Search for the cell housing the specified text and yield its (x, y) center coordinate. 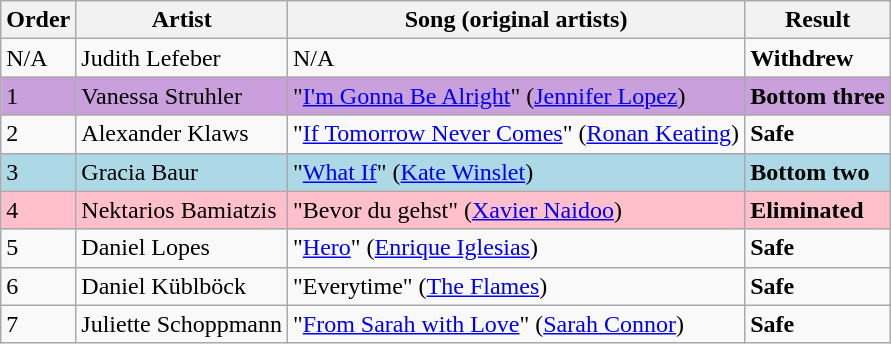
"What If" (Kate Winslet) (516, 172)
Juliette Schoppmann (182, 324)
"Everytime" (The Flames) (516, 286)
Result (818, 20)
1 (38, 96)
5 (38, 248)
4 (38, 210)
Daniel Küblböck (182, 286)
Bottom three (818, 96)
Alexander Klaws (182, 134)
2 (38, 134)
Nektarios Bamiatzis (182, 210)
"Hero" (Enrique Iglesias) (516, 248)
Daniel Lopes (182, 248)
Judith Lefeber (182, 58)
"From Sarah with Love" (Sarah Connor) (516, 324)
"If Tomorrow Never Comes" (Ronan Keating) (516, 134)
Song (original artists) (516, 20)
3 (38, 172)
Gracia Baur (182, 172)
Artist (182, 20)
Eliminated (818, 210)
Bottom two (818, 172)
7 (38, 324)
Order (38, 20)
Withdrew (818, 58)
6 (38, 286)
"I'm Gonna Be Alright" (Jennifer Lopez) (516, 96)
"Bevor du gehst" (Xavier Naidoo) (516, 210)
Vanessa Struhler (182, 96)
